Determine the (X, Y) coordinate at the center of the cell enclosing the given text.  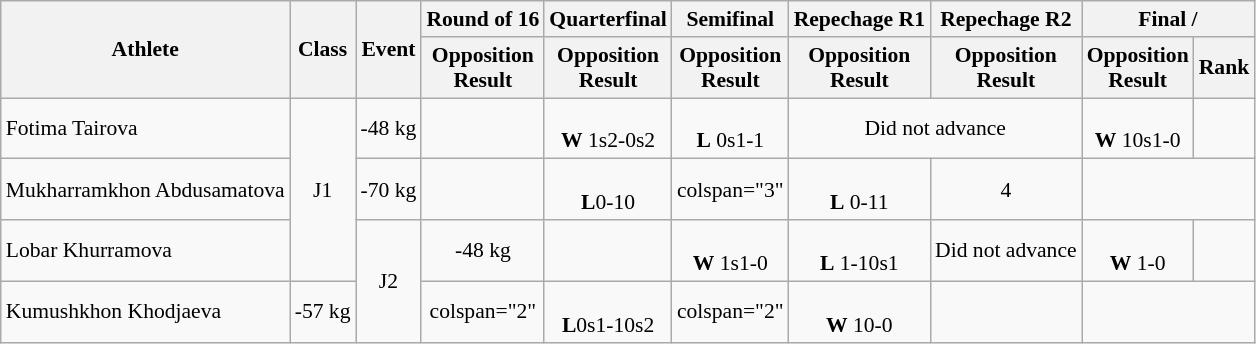
Quarterfinal (608, 19)
-57 kg (323, 312)
Semifinal (730, 19)
Repechage R2 (1006, 19)
-70 kg (389, 190)
Event (389, 50)
J2 (389, 281)
L0s1-10s2 (608, 312)
colspan="3" (730, 190)
W 10-0 (860, 312)
Lobar Khurramova (146, 250)
Kumushkhon Khodjaeva (146, 312)
Rank (1224, 68)
L0-10 (608, 190)
W 10s1-0 (1138, 128)
L 0s1-1 (730, 128)
Round of 16 (482, 19)
L 0-11 (860, 190)
W 1s2-0s2 (608, 128)
W 1s1-0 (730, 250)
Class (323, 50)
Final / (1168, 19)
L 1-10s1 (860, 250)
4 (1006, 190)
Athlete (146, 50)
W 1-0 (1138, 250)
J1 (323, 190)
Fotima Tairova (146, 128)
Repechage R1 (860, 19)
Mukharramkhon Abdusamatova (146, 190)
